Return the [x, y] coordinate for the center point of the cell that contains the specified text.  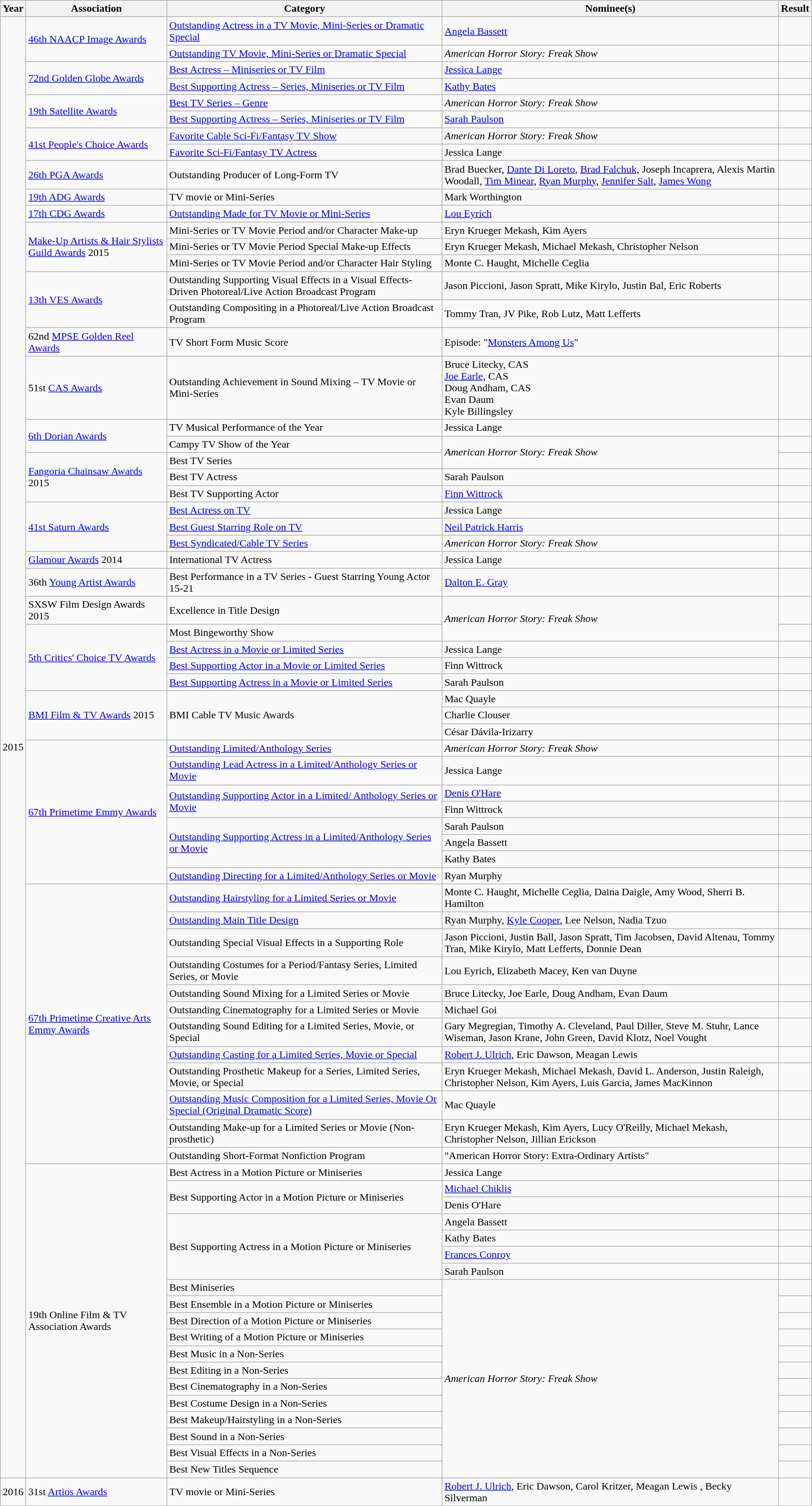
TV Musical Performance of the Year [304, 428]
Best Cinematography in a Non-Series [304, 1387]
Ryan Murphy [610, 876]
SXSW Film Design Awards 2015 [96, 611]
Best Writing of a Motion Picture or Miniseries [304, 1337]
19th ADG Awards [96, 197]
2015 [13, 747]
Result [795, 9]
Eryn Krueger Mekash, Kim Ayers [610, 230]
Nominee(s) [610, 9]
67th Primetime Creative Arts Emmy Awards [96, 1024]
72nd Golden Globe Awards [96, 78]
Outstanding Prosthetic Makeup for a Series, Limited Series, Movie, or Special [304, 1077]
Frances Conroy [610, 1255]
Best Supporting Actress in a Motion Picture or Miniseries [304, 1247]
Best TV Actress [304, 477]
Mini-Series or TV Movie Period Special Make-up Effects [304, 247]
Eryn Krueger Mekash, Michael Mekash, Christopher Nelson [610, 247]
Tommy Tran, JV Pike, Rob Lutz, Matt Lefferts [610, 314]
19th Online Film & TV Association Awards [96, 1320]
Outstanding Casting for a Limited Series, Movie or Special [304, 1054]
5th Critics' Choice TV Awards [96, 658]
Lou Eyrich, Elizabeth Macey, Ken van Duyne [610, 971]
2016 [13, 1491]
Bruce Litecky, CAS Joe Earle, CAS Doug Andham, CAS Evan Daum Kyle Billingsley [610, 388]
67th Primetime Emmy Awards [96, 812]
Jason Piccioni, Justin Ball, Jason Spratt, Tim Jacobsen, David Altenau, Tommy Tran, Mike Kirylo, Matt Lefferts, Donnie Dean [610, 943]
Outstanding Compositing in a Photoreal/Live Action Broadcast Program [304, 314]
Mini-Series or TV Movie Period and/or Character Make-up [304, 230]
Outstanding Limited/Anthology Series [304, 748]
Outstanding Costumes for a Period/Fantasy Series, Limited Series, or Movie [304, 971]
Jason Piccioni, Jason Spratt, Mike Kirylo, Justin Bal, Eric Roberts [610, 285]
Best Music in a Non-Series [304, 1354]
Best Costume Design in a Non-Series [304, 1403]
Outstanding Special Visual Effects in a Supporting Role [304, 943]
Best New Titles Sequence [304, 1469]
Monte C. Haught, Michelle Ceglia [610, 263]
Favorite Sci-Fi/Fantasy TV Actress [304, 152]
Association [96, 9]
Outstanding Sound Editing for a Limited Series, Movie, or Special [304, 1032]
"American Horror Story: Extra-Ordinary Artists" [610, 1156]
Best Visual Effects in a Non-Series [304, 1453]
Best Ensemble in a Motion Picture or Miniseries [304, 1304]
International TV Actress [304, 560]
César Dávila-Irizarry [610, 732]
Ryan Murphy, Kyle Cooper, Lee Nelson, Nadia Tzuo [610, 920]
Outstanding Make-up for a Limited Series or Movie (Non-prosthetic) [304, 1133]
Best Sound in a Non-Series [304, 1436]
Mini-Series or TV Movie Period and/or Character Hair Styling [304, 263]
Best TV Series [304, 461]
Best Actress in a Motion Picture or Miniseries [304, 1172]
Outstanding Hairstyling for a Limited Series or Movie [304, 898]
Neil Patrick Harris [610, 527]
Eryn Krueger Mekash, Michael Mekash, David L. Anderson, Justin Raleigh, Christopher Nelson, Kim Ayers, Luis Garcia, James MacKinnon [610, 1077]
Best Syndicated/Cable TV Series [304, 543]
51st CAS Awards [96, 388]
41st People's Choice Awards [96, 144]
Most Bingeworthy Show [304, 633]
Outstanding Achievement in Sound Mixing – TV Movie or Mini-Series [304, 388]
17th CDG Awards [96, 213]
Robert J. Ulrich, Eric Dawson, Carol Kritzer, Meagan Lewis , Becky Silverman [610, 1491]
Outstanding Supporting Actor in a Limited/ Anthology Series or Movie [304, 801]
19th Satellite Awards [96, 111]
Lou Eyrich [610, 213]
26th PGA Awards [96, 174]
Campy TV Show of the Year [304, 444]
Robert J. Ulrich, Eric Dawson, Meagan Lewis [610, 1054]
Outstanding Lead Actress in a Limited/Anthology Series or Movie [304, 770]
31st Artios Awards [96, 1491]
Best TV Supporting Actor [304, 494]
BMI Cable TV Music Awards [304, 715]
41st Saturn Awards [96, 527]
Fangoria Chainsaw Awards 2015 [96, 477]
TV Short Form Music Score [304, 342]
Favorite Cable Sci-Fi/Fantasy TV Show [304, 136]
Best Guest Starring Role on TV [304, 527]
Outstanding Supporting Actress in a Limited/Anthology Series or Movie [304, 842]
Outstanding Made for TV Movie or Mini-Series [304, 213]
36th Young Artist Awards [96, 582]
Year [13, 9]
Outstanding Short-Format Nonfiction Program [304, 1156]
Mark Worthington [610, 197]
Glamour Awards 2014 [96, 560]
Best TV Series – Genre [304, 103]
Gary Megregian, Timothy A. Cleveland, Paul Diller, Steve M. Stuhr, Lance Wiseman, Jason Krane, John Green, David Klotz, Noel Vought [610, 1032]
Category [304, 9]
Outstanding TV Movie, Mini-Series or Dramatic Special [304, 53]
Bruce Litecky, Joe Earle, Doug Andham, Evan Daum [610, 993]
Best Actress on TV [304, 510]
Excellence in Title Design [304, 611]
Outstanding Main Title Design [304, 920]
Monte C. Haught, Michelle Ceglia, Daina Daigle, Amy Wood, Sherri B. Hamilton [610, 898]
Best Actress – Miniseries or TV Film [304, 70]
62nd MPSE Golden Reel Awards [96, 342]
BMI Film & TV Awards 2015 [96, 715]
46th NAACP Image Awards [96, 39]
Best Supporting Actor in a Movie or Limited Series [304, 666]
Best Performance in a TV Series - Guest Starring Young Actor 15-21 [304, 582]
Michael Goi [610, 1010]
Outstanding Supporting Visual Effects in a Visual Effects-Driven Photoreal/Live Action Broadcast Program [304, 285]
13th VES Awards [96, 300]
Make-Up Artists & Hair Stylists Guild Awards 2015 [96, 247]
Brad Buecker, Dante Di Loreto, Brad Falchuk, Joseph Incaprera, Alexis Martin Woodall, Tim Minear, Ryan Murphy, Jennifer Salt, James Wong [610, 174]
Outstanding Producer of Long-Form TV [304, 174]
Episode: "Monsters Among Us" [610, 342]
Outstanding Cinematography for a Limited Series or Movie [304, 1010]
Dalton E. Gray [610, 582]
Best Editing in a Non-Series [304, 1370]
Best Makeup/Hairstyling in a Non-Series [304, 1420]
Charlie Clouser [610, 715]
Outstanding Actress in a TV Movie, Mini-Series or Dramatic Special [304, 31]
Outstanding Directing for a Limited/Anthology Series or Movie [304, 876]
Eryn Krueger Mekash, Kim Ayers, Lucy O'Reilly, Michael Mekash, Christopher Nelson, Jillian Erickson [610, 1133]
Best Supporting Actress in a Movie or Limited Series [304, 682]
Best Supporting Actor in a Motion Picture or Miniseries [304, 1197]
Michael Chiklis [610, 1188]
Outstanding Sound Mixing for a Limited Series or Movie [304, 993]
Best Direction of a Motion Picture or Miniseries [304, 1321]
Outstanding Music Composition for a Limited Series, Movie Or Special (Original Dramatic Score) [304, 1105]
Best Miniseries [304, 1288]
Best Actress in a Movie or Limited Series [304, 649]
6th Dorian Awards [96, 436]
